Capture the cell that displays the provided text and extract its (X, Y) central coordinate. 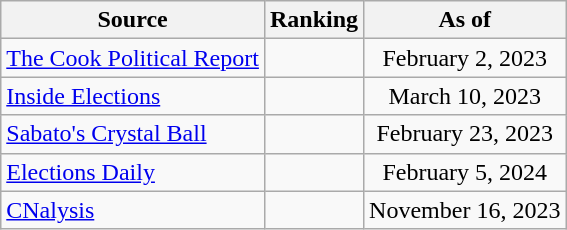
Inside Elections (133, 96)
February 5, 2024 (465, 172)
The Cook Political Report (133, 58)
November 16, 2023 (465, 210)
Ranking (314, 20)
Sabato's Crystal Ball (133, 134)
March 10, 2023 (465, 96)
CNalysis (133, 210)
Elections Daily (133, 172)
February 23, 2023 (465, 134)
Source (133, 20)
As of (465, 20)
February 2, 2023 (465, 58)
